Identify which cell holds the provided text, then report its (X, Y) central coordinate. 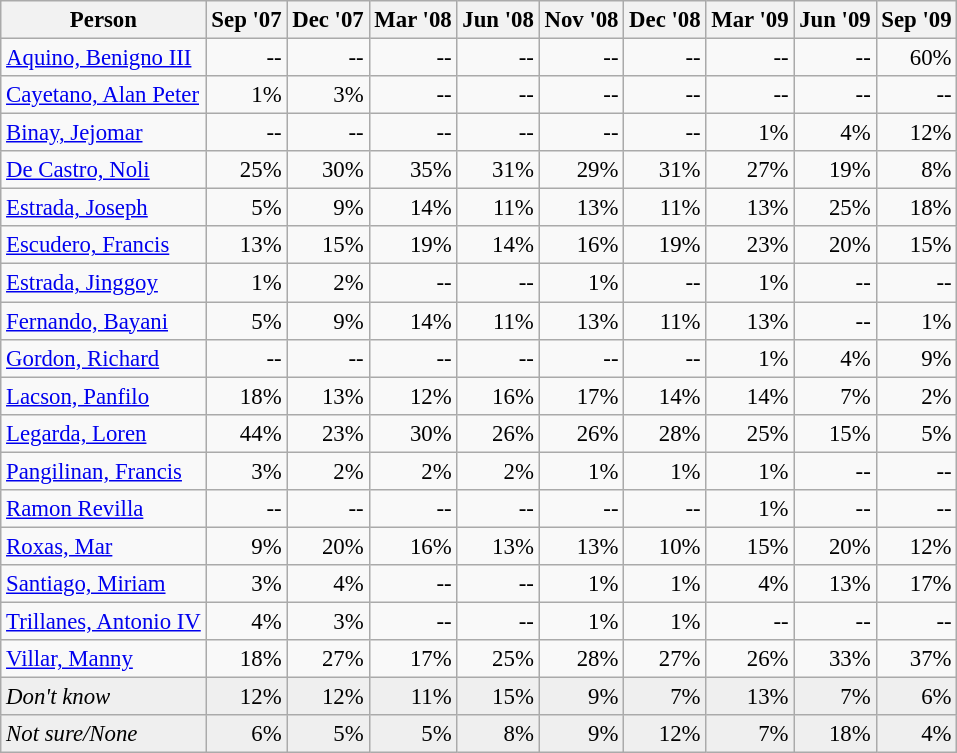
44% (246, 433)
Don't know (104, 697)
Estrada, Joseph (104, 208)
Pangilinan, Francis (104, 471)
Ramon Revilla (104, 509)
Person (104, 20)
Trillanes, Antonio IV (104, 621)
Santiago, Miriam (104, 584)
Jun '09 (835, 20)
Nov '08 (582, 20)
Jun '08 (498, 20)
Estrada, Jinggoy (104, 283)
Gordon, Richard (104, 358)
Sep '09 (916, 20)
Cayetano, Alan Peter (104, 95)
Escudero, Francis (104, 245)
Not sure/None (104, 734)
Legarda, Loren (104, 433)
Aquino, Benigno III (104, 58)
Dec '08 (665, 20)
Binay, Jejomar (104, 133)
Mar '09 (750, 20)
10% (665, 546)
Villar, Manny (104, 659)
37% (916, 659)
Mar '08 (413, 20)
60% (916, 58)
33% (835, 659)
Dec '07 (328, 20)
De Castro, Noli (104, 170)
35% (413, 170)
Sep '07 (246, 20)
Roxas, Mar (104, 546)
Lacson, Panfilo (104, 396)
29% (582, 170)
Fernando, Bayani (104, 321)
